Determine the (X, Y) coordinate at the center of the cell enclosing the given text.  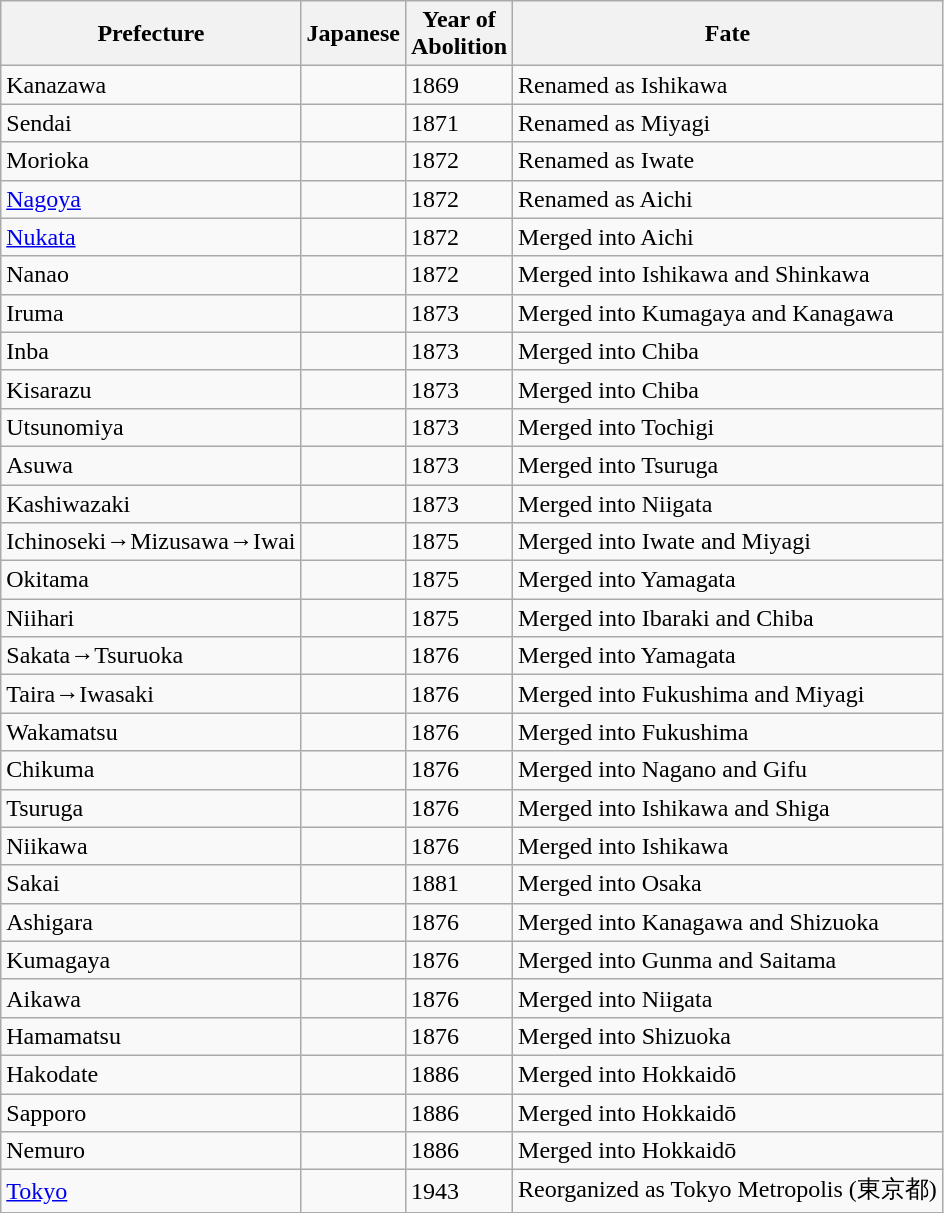
Tokyo (151, 1192)
Aikawa (151, 998)
Merged into Ishikawa (728, 846)
1869 (458, 85)
Renamed as Miyagi (728, 123)
Renamed as Ishikawa (728, 85)
Merged into Osaka (728, 884)
Nemuro (151, 1151)
1871 (458, 123)
Merged into Shizuoka (728, 1036)
Fate (728, 34)
Okitama (151, 580)
Nanao (151, 275)
Reorganized as Tokyo Metropolis (東京都) (728, 1192)
Wakamatsu (151, 732)
Hamamatsu (151, 1036)
Year ofAbolition (458, 34)
Merged into Aichi (728, 237)
Chikuma (151, 770)
Ichinoseki→Mizusawa→Iwai (151, 542)
1881 (458, 884)
Merged into Iwate and Miyagi (728, 542)
Merged into Gunma and Saitama (728, 960)
Merged into Ishikawa and Shiga (728, 808)
Asuwa (151, 465)
1943 (458, 1192)
Merged into Kumagaya and Kanagawa (728, 313)
Sendai (151, 123)
Sakata→Tsuruoka (151, 656)
Nagoya (151, 199)
Sapporo (151, 1113)
Merged into Tochigi (728, 427)
Merged into Tsuruga (728, 465)
Nukata (151, 237)
Kashiwazaki (151, 503)
Merged into Fukushima (728, 732)
Merged into Ibaraki and Chiba (728, 618)
Iruma (151, 313)
Renamed as Aichi (728, 199)
Renamed as Iwate (728, 161)
Niihari (151, 618)
Utsunomiya (151, 427)
Sakai (151, 884)
Kanazawa (151, 85)
Kumagaya (151, 960)
Taira→Iwasaki (151, 694)
Kisarazu (151, 389)
Morioka (151, 161)
Ashigara (151, 922)
Merged into Fukushima and Miyagi (728, 694)
Merged into Ishikawa and Shinkawa (728, 275)
Prefecture (151, 34)
Merged into Nagano and Gifu (728, 770)
Hakodate (151, 1074)
Tsuruga (151, 808)
Niikawa (151, 846)
Japanese (353, 34)
Inba (151, 351)
Merged into Kanagawa and Shizuoka (728, 922)
